Identify which cell holds the provided text, then report its [X, Y] central coordinate. 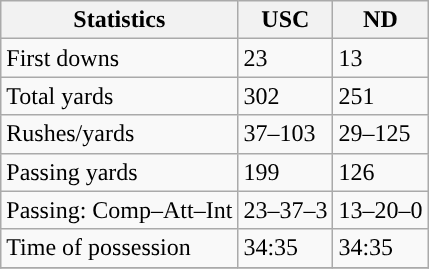
Passing yards [120, 172]
First downs [120, 58]
302 [286, 96]
126 [380, 172]
Time of possession [120, 248]
13–20–0 [380, 210]
Total yards [120, 96]
37–103 [286, 134]
Rushes/yards [120, 134]
251 [380, 96]
23 [286, 58]
13 [380, 58]
23–37–3 [286, 210]
29–125 [380, 134]
199 [286, 172]
Statistics [120, 20]
USC [286, 20]
ND [380, 20]
Passing: Comp–Att–Int [120, 210]
